Determine the (X, Y) coordinate at the center of the cell enclosing the given text.  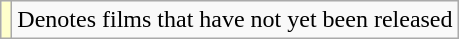
Denotes films that have not yet been released (235, 20)
